Output the (X, Y) coordinate of the center of the cell containing the given text.  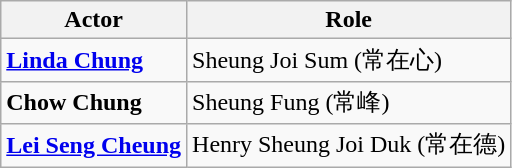
Sheung Joi Sum (常在心) (349, 60)
Linda Chung (94, 60)
Chow Chung (94, 102)
Henry Sheung Joi Duk (常在德) (349, 146)
Actor (94, 20)
Lei Seng Cheung (94, 146)
Sheung Fung (常峰) (349, 102)
Role (349, 20)
